Identify which cell holds the provided text, then report its (X, Y) central coordinate. 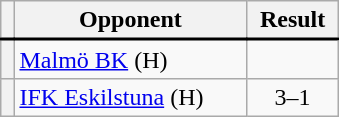
3–1 (292, 97)
Result (292, 20)
Opponent (130, 20)
IFK Eskilstuna (H) (130, 97)
Malmö BK (H) (130, 60)
